Determine the [x, y] coordinate at the center of the cell enclosing the given text.  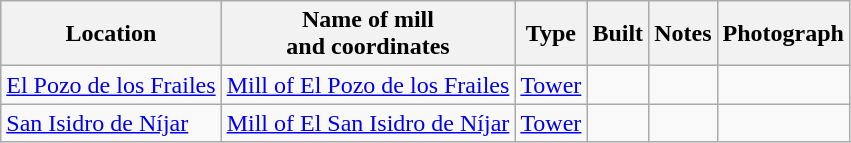
Location [111, 34]
Built [618, 34]
Type [551, 34]
Mill of El San Isidro de Níjar [368, 123]
Name of milland coordinates [368, 34]
Photograph [783, 34]
Notes [683, 34]
San Isidro de Níjar [111, 123]
El Pozo de los Frailes [111, 85]
Mill of El Pozo de los Frailes [368, 85]
